Locate the cell with the specified text and output its [x, y] center coordinate. 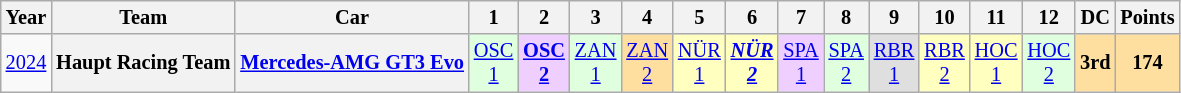
NÜR1 [700, 63]
5 [700, 17]
Car [352, 17]
10 [944, 17]
3 [596, 17]
Team [143, 17]
OSC1 [494, 63]
3rd [1095, 63]
Year [26, 17]
4 [647, 17]
ZAN2 [647, 63]
2024 [26, 63]
11 [996, 17]
Haupt Racing Team [143, 63]
HOC2 [1048, 63]
RBR1 [894, 63]
6 [752, 17]
2 [544, 17]
12 [1048, 17]
SPA1 [800, 63]
OSC2 [544, 63]
Mercedes-AMG GT3 Evo [352, 63]
174 [1147, 63]
Points [1147, 17]
NÜR2 [752, 63]
DC [1095, 17]
8 [846, 17]
SPA2 [846, 63]
ZAN1 [596, 63]
7 [800, 17]
9 [894, 17]
HOC1 [996, 63]
RBR2 [944, 63]
1 [494, 17]
